Detect which cell encompasses the target text, then output its (x, y) center coordinate. 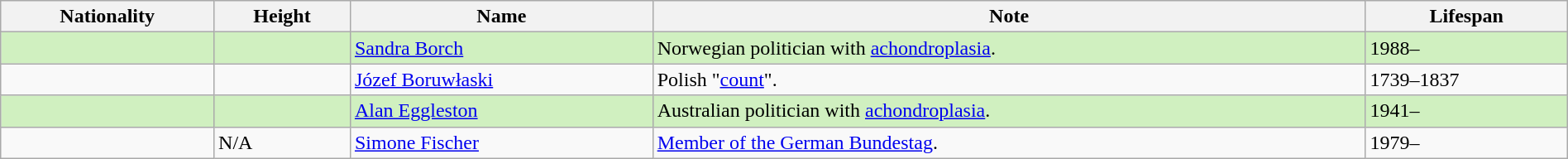
Polish "count". (1009, 79)
Nationality (108, 17)
Józef Boruwłaski (501, 79)
Member of the German Bundestag. (1009, 142)
1979– (1466, 142)
Norwegian politician with achondroplasia. (1009, 48)
1739–1837 (1466, 79)
Simone Fischer (501, 142)
Height (283, 17)
Note (1009, 17)
Lifespan (1466, 17)
1988– (1466, 48)
Australian politician with achondroplasia. (1009, 111)
Sandra Borch (501, 48)
Name (501, 17)
Alan Eggleston (501, 111)
N/A (283, 142)
1941– (1466, 111)
